Scan for the cell matching the given text and deliver its [x, y] coordinate at center. 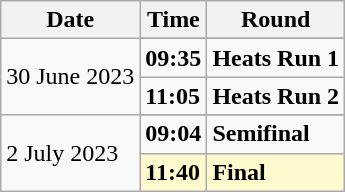
Round [276, 20]
Date [70, 20]
09:04 [174, 134]
11:05 [174, 96]
Heats Run 1 [276, 58]
Final [276, 172]
11:40 [174, 172]
Heats Run 2 [276, 96]
30 June 2023 [70, 77]
09:35 [174, 58]
Semifinal [276, 134]
2 July 2023 [70, 153]
Time [174, 20]
